Extract the [x, y] coordinate from the center of the cell holding the provided text.  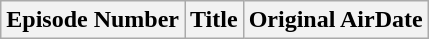
Title [214, 20]
Episode Number [93, 20]
Original AirDate [336, 20]
